Return the (x, y) coordinate for the center point of the cell that contains the specified text.  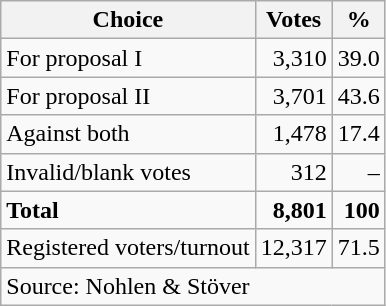
– (358, 172)
3,701 (294, 96)
1,478 (294, 134)
312 (294, 172)
For proposal I (128, 58)
12,317 (294, 248)
Total (128, 210)
Votes (294, 20)
For proposal II (128, 96)
71.5 (358, 248)
Choice (128, 20)
17.4 (358, 134)
% (358, 20)
39.0 (358, 58)
Registered voters/turnout (128, 248)
Against both (128, 134)
8,801 (294, 210)
100 (358, 210)
Invalid/blank votes (128, 172)
43.6 (358, 96)
3,310 (294, 58)
Source: Nohlen & Stöver (193, 286)
